Return (X, Y) of the center of cell containing provided text 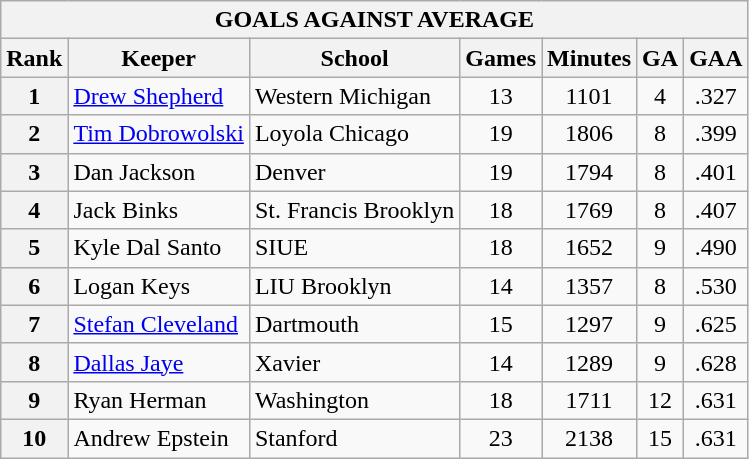
Rank (34, 58)
.399 (716, 134)
1 (34, 96)
Western Michigan (354, 96)
Xavier (354, 362)
Logan Keys (159, 286)
2138 (590, 438)
.530 (716, 286)
1806 (590, 134)
Drew Shepherd (159, 96)
1101 (590, 96)
Tim Dobrowolski (159, 134)
SIUE (354, 248)
.625 (716, 324)
Stefan Cleveland (159, 324)
Denver (354, 172)
Andrew Epstein (159, 438)
13 (501, 96)
Loyola Chicago (354, 134)
1794 (590, 172)
Washington (354, 400)
LIU Brooklyn (354, 286)
23 (501, 438)
Kyle Dal Santo (159, 248)
.327 (716, 96)
6 (34, 286)
Dallas Jaye (159, 362)
.628 (716, 362)
1297 (590, 324)
1652 (590, 248)
Keeper (159, 58)
.401 (716, 172)
St. Francis Brooklyn (354, 210)
.407 (716, 210)
Minutes (590, 58)
10 (34, 438)
Dartmouth (354, 324)
7 (34, 324)
1711 (590, 400)
GA (660, 58)
5 (34, 248)
GAA (716, 58)
1289 (590, 362)
Jack Binks (159, 210)
GOALS AGAINST AVERAGE (374, 20)
.490 (716, 248)
Ryan Herman (159, 400)
School (354, 58)
3 (34, 172)
1769 (590, 210)
2 (34, 134)
Dan Jackson (159, 172)
1357 (590, 286)
Games (501, 58)
Stanford (354, 438)
12 (660, 400)
